Provide the [x, y] coordinate of the cell's center where the given text is located.  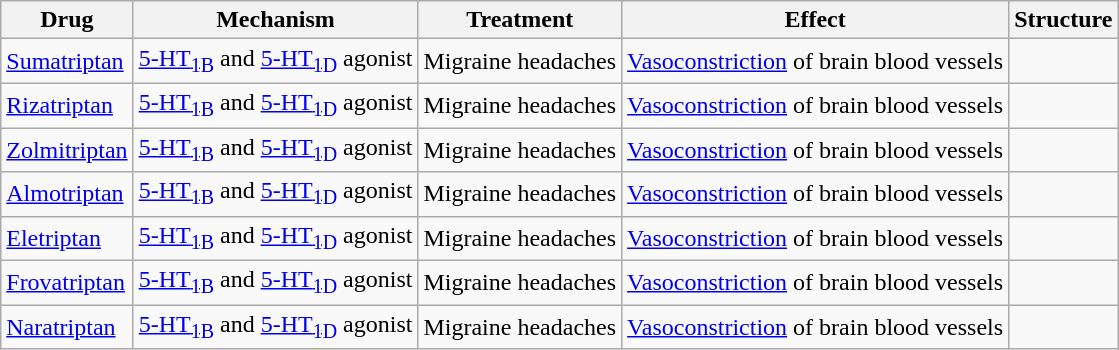
Almotriptan [67, 194]
Zolmitriptan [67, 150]
Frovatriptan [67, 283]
Rizatriptan [67, 105]
Drug [67, 20]
Sumatriptan [67, 61]
Treatment [520, 20]
Eletriptan [67, 238]
Effect [816, 20]
Mechanism [276, 20]
Naratriptan [67, 327]
Structure [1064, 20]
